Return [x, y] of the center of cell containing provided text 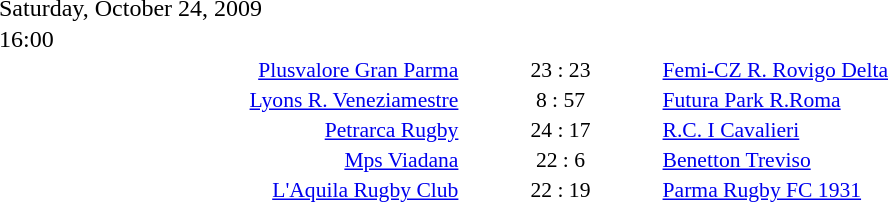
23 : 23 [560, 70]
8 : 57 [560, 100]
24 : 17 [560, 130]
22 : 6 [560, 160]
